For the text-containing cell, return its midpoint in [x, y] coordinate format. 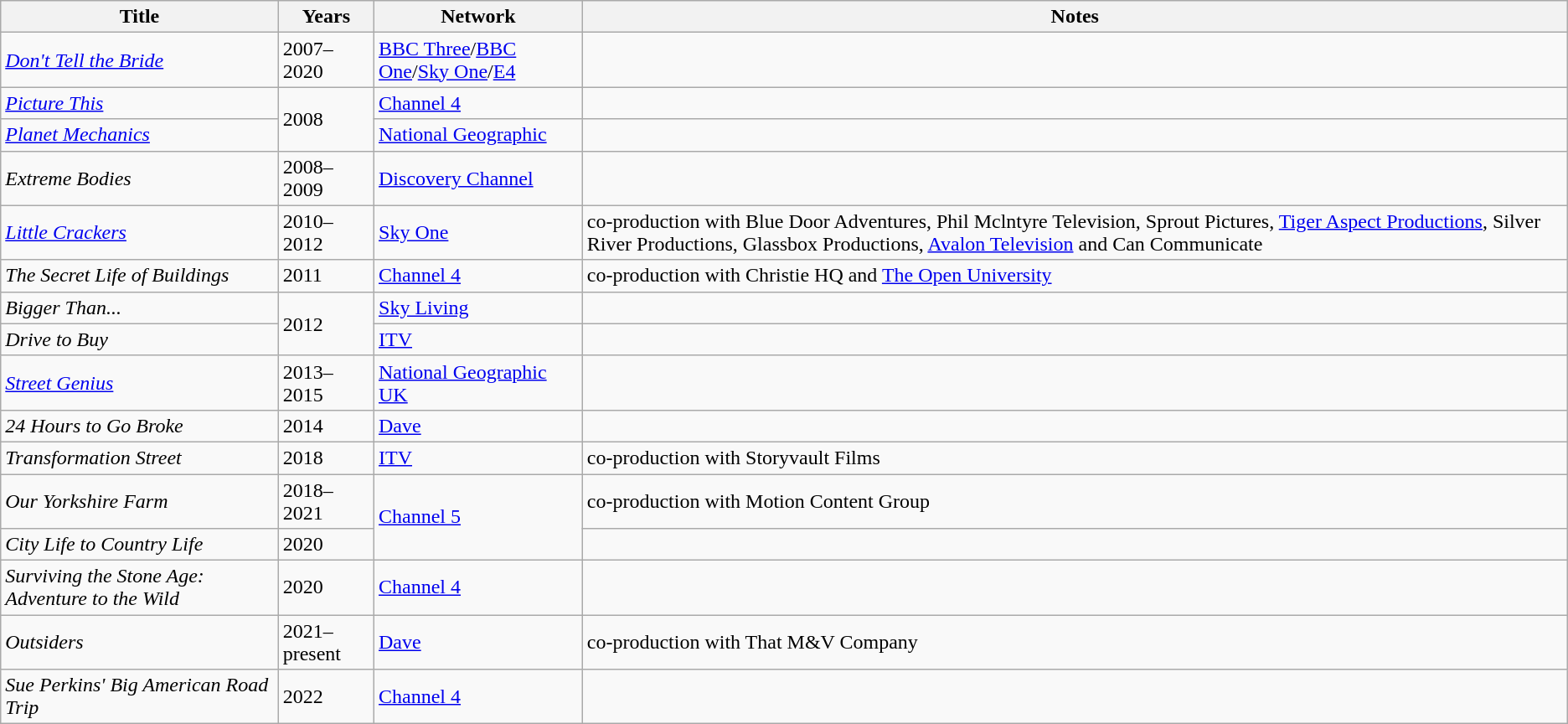
co-production with Christie HQ and The Open University [1075, 276]
Outsiders [139, 642]
The Secret Life of Buildings [139, 276]
Network [479, 17]
Discovery Channel [479, 178]
Picture This [139, 103]
2010–2012 [326, 233]
2008 [326, 119]
Transformation Street [139, 458]
Years [326, 17]
Don't Tell the Bride [139, 60]
2018–2021 [326, 501]
National Geographic UK [479, 382]
Street Genius [139, 382]
co-production with Storyvault Films [1075, 458]
2014 [326, 426]
Notes [1075, 17]
co-production with That M&V Company [1075, 642]
2018 [326, 458]
24 Hours to Go Broke [139, 426]
Little Crackers [139, 233]
2022 [326, 697]
National Geographic [479, 135]
Planet Mechanics [139, 135]
City Life to Country Life [139, 545]
BBC Three/BBC One/Sky One/E4 [479, 60]
2013–2015 [326, 382]
Sue Perkins' Big American Road Trip [139, 697]
Our Yorkshire Farm [139, 501]
2021–present [326, 642]
Channel 5 [479, 518]
Bigger Than... [139, 308]
Sky One [479, 233]
Drive to Buy [139, 339]
Sky Living [479, 308]
2007–2020 [326, 60]
Extreme Bodies [139, 178]
2012 [326, 323]
Title [139, 17]
Surviving the Stone Age: Adventure to the Wild [139, 588]
co-production with Motion Content Group [1075, 501]
2011 [326, 276]
2008–2009 [326, 178]
